Capture the cell that displays the provided text and extract its [X, Y] central coordinate. 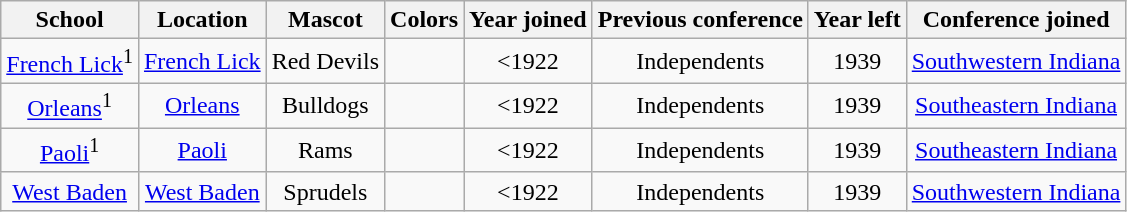
Orleans1 [70, 106]
Location [202, 20]
Bulldogs [325, 106]
French Lick [202, 62]
Previous conference [700, 20]
French Lick1 [70, 62]
Red Devils [325, 62]
Sprudels [325, 191]
Mascot [325, 20]
Conference joined [1016, 20]
Orleans [202, 106]
School [70, 20]
Paoli1 [70, 150]
Year joined [528, 20]
Year left [857, 20]
Colors [424, 20]
Paoli [202, 150]
Rams [325, 150]
